For the text-containing cell, return its midpoint in (x, y) coordinate format. 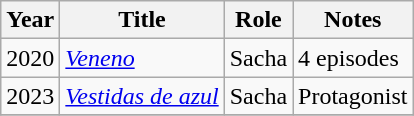
Protagonist (353, 96)
4 episodes (353, 58)
2023 (30, 96)
Vestidas de azul (142, 96)
2020 (30, 58)
Year (30, 20)
Role (258, 20)
Notes (353, 20)
Title (142, 20)
Veneno (142, 58)
